Find where the given text appears and provide that cell's center as [x, y] coordinate. 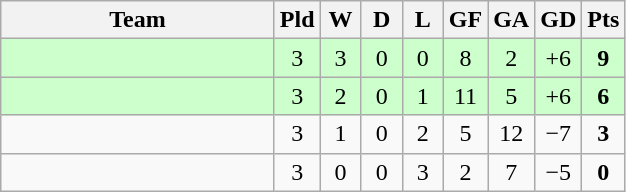
7 [512, 172]
W [340, 20]
−5 [558, 172]
Pld [297, 20]
GA [512, 20]
12 [512, 134]
Pts [604, 20]
L [422, 20]
6 [604, 96]
8 [465, 58]
11 [465, 96]
GD [558, 20]
Team [138, 20]
−7 [558, 134]
9 [604, 58]
D [382, 20]
GF [465, 20]
